Return the [x, y] coordinate for the center point of the cell that contains the specified text.  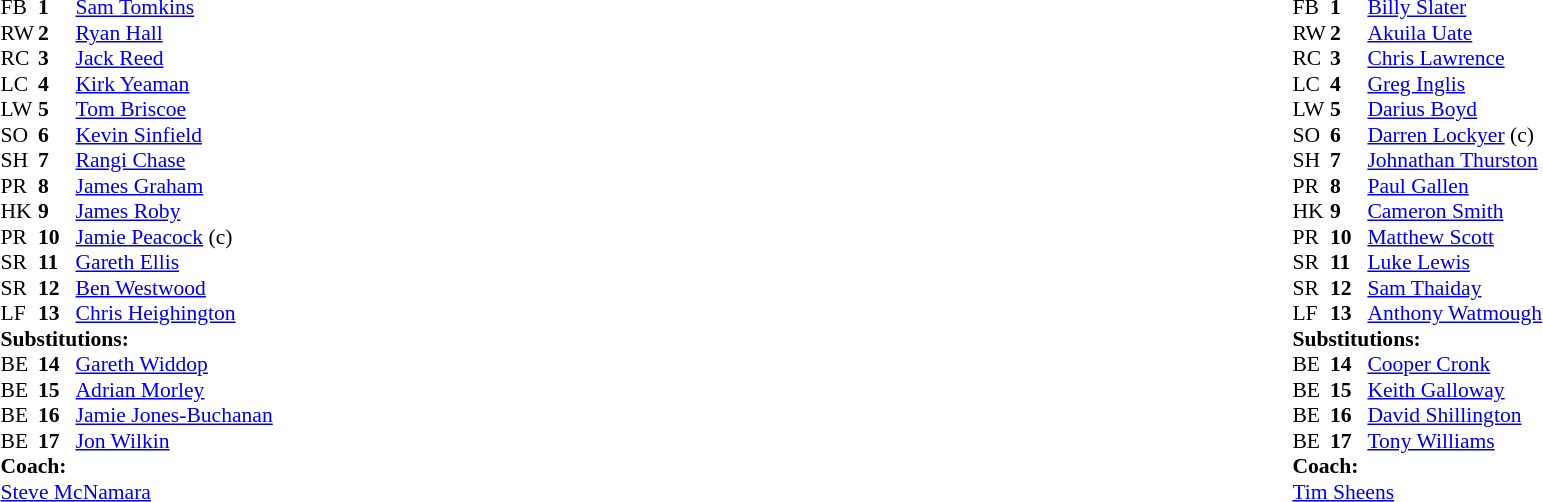
James Roby [174, 211]
Kirk Yeaman [174, 84]
Johnathan Thurston [1454, 161]
Jack Reed [174, 59]
Jamie Peacock (c) [174, 237]
Gareth Widdop [174, 365]
Greg Inglis [1454, 84]
Tony Williams [1454, 441]
Anthony Watmough [1454, 313]
David Shillington [1454, 415]
Chris Lawrence [1454, 59]
Adrian Morley [174, 390]
James Graham [174, 186]
Matthew Scott [1454, 237]
Tom Briscoe [174, 109]
Ryan Hall [174, 33]
Cameron Smith [1454, 211]
Jamie Jones-Buchanan [174, 415]
Paul Gallen [1454, 186]
Chris Heighington [174, 313]
Akuila Uate [1454, 33]
Gareth Ellis [174, 263]
Jon Wilkin [174, 441]
Darius Boyd [1454, 109]
Sam Thaiday [1454, 288]
Rangi Chase [174, 161]
Ben Westwood [174, 288]
Keith Galloway [1454, 390]
Kevin Sinfield [174, 135]
Luke Lewis [1454, 263]
Darren Lockyer (c) [1454, 135]
Cooper Cronk [1454, 365]
